Detect which cell encompasses the target text, then output its [x, y] center coordinate. 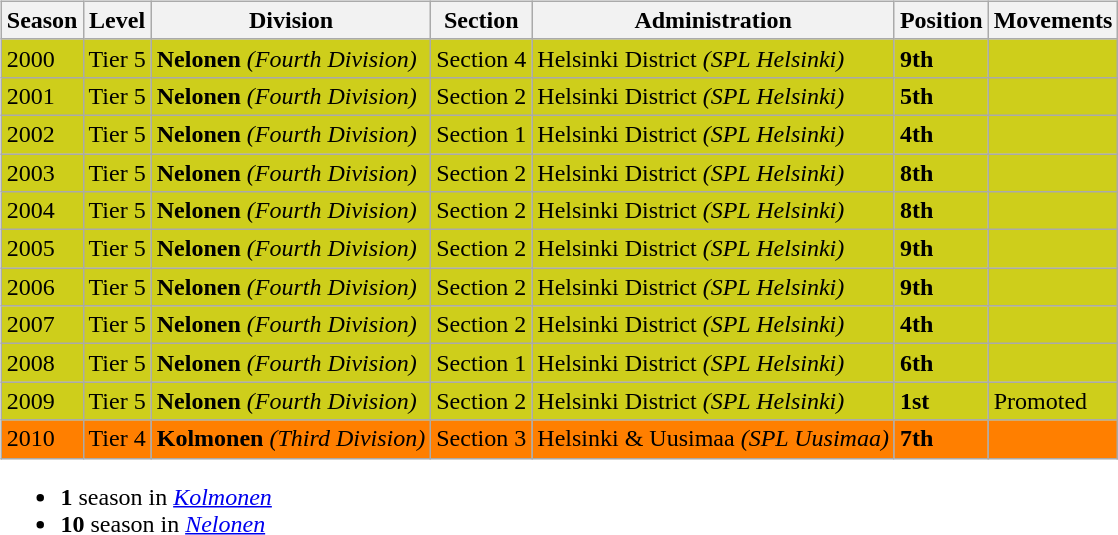
2003 [42, 173]
Season [42, 20]
Administration [714, 20]
2004 [42, 211]
Position [941, 20]
2005 [42, 249]
2009 [42, 401]
2006 [42, 287]
Section 4 [482, 58]
Tier 4 [117, 439]
Kolmonen (Third Division) [291, 439]
7th [941, 439]
5th [941, 96]
2000 [42, 58]
Promoted [1053, 401]
Helsinki & Uusimaa (SPL Uusimaa) [714, 439]
2007 [42, 325]
1st [941, 401]
Section 3 [482, 439]
6th [941, 363]
Section [482, 20]
2002 [42, 134]
Movements [1053, 20]
2001 [42, 96]
Level [117, 20]
Division [291, 20]
2010 [42, 439]
2008 [42, 363]
